Detect which cell encompasses the target text, then output its (X, Y) center coordinate. 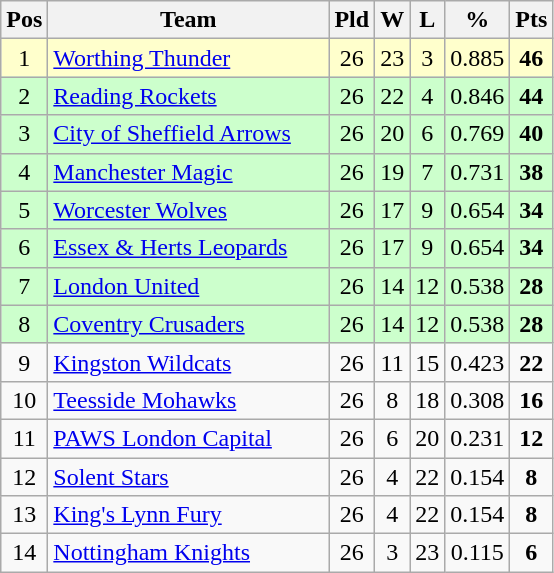
W (392, 20)
King's Lynn Fury (188, 515)
Coventry Crusaders (188, 324)
10 (24, 400)
0.731 (478, 172)
13 (24, 515)
Solent Stars (188, 477)
London United (188, 286)
15 (428, 362)
5 (24, 210)
Pos (24, 20)
City of Sheffield Arrows (188, 134)
Nottingham Knights (188, 553)
40 (532, 134)
0.115 (478, 553)
Worthing Thunder (188, 58)
L (428, 20)
0.308 (478, 400)
44 (532, 96)
Reading Rockets (188, 96)
0.231 (478, 438)
18 (428, 400)
Manchester Magic (188, 172)
0.885 (478, 58)
0.423 (478, 362)
% (478, 20)
Team (188, 20)
16 (532, 400)
46 (532, 58)
Kingston Wildcats (188, 362)
Pld (352, 20)
Pts (532, 20)
Worcester Wolves (188, 210)
Teesside Mohawks (188, 400)
19 (392, 172)
38 (532, 172)
Essex & Herts Leopards (188, 248)
PAWS London Capital (188, 438)
2 (24, 96)
1 (24, 58)
0.846 (478, 96)
0.769 (478, 134)
